Extract the (X, Y) coordinate from the center of the cell holding the provided text.  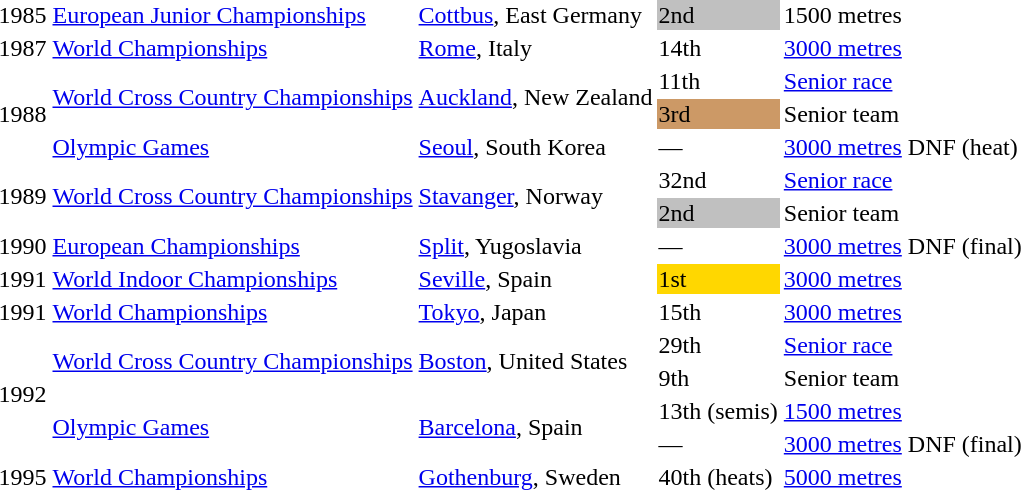
Split, Yugoslavia (536, 246)
14th (718, 48)
Stavanger, Norway (536, 196)
Boston, United States (536, 362)
32nd (718, 180)
Tokyo, Japan (536, 312)
World Indoor Championships (232, 279)
Auckland, New Zealand (536, 98)
29th (718, 345)
Seville, Spain (536, 279)
European Championships (232, 246)
Barcelona, Spain (536, 428)
Cottbus, East Germany (536, 15)
9th (718, 378)
European Junior Championships (232, 15)
1st (718, 279)
15th (718, 312)
11th (718, 81)
3rd (718, 114)
Seoul, South Korea (536, 147)
Rome, Italy (536, 48)
13th (semis) (718, 411)
